For the text-containing cell, return its midpoint in (x, y) coordinate format. 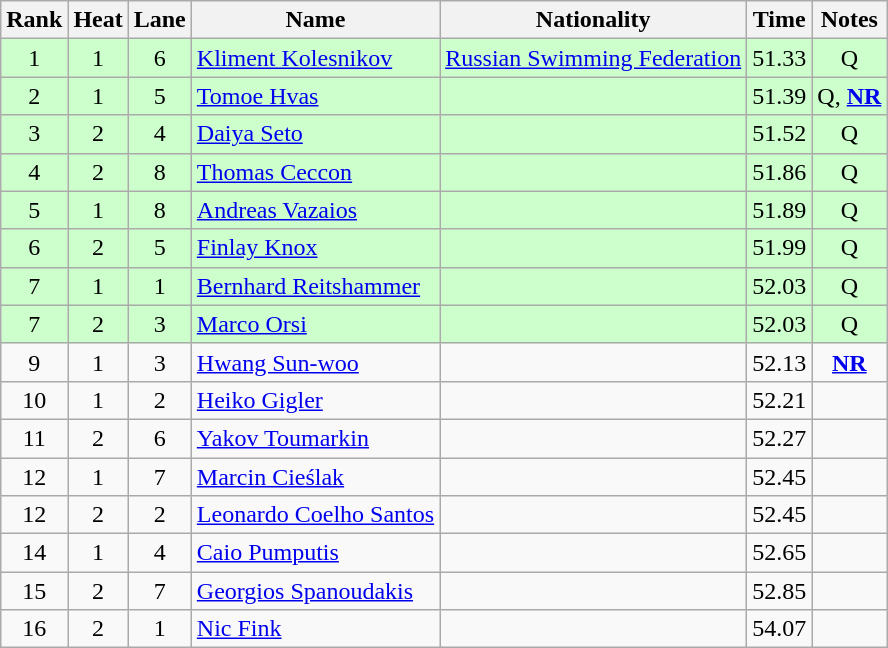
Andreas Vazaios (315, 210)
15 (34, 591)
51.52 (780, 134)
Yakov Toumarkin (315, 438)
Time (780, 20)
16 (34, 629)
Heat (98, 20)
14 (34, 553)
52.13 (780, 362)
52.85 (780, 591)
Leonardo Coelho Santos (315, 515)
Q, NR (850, 96)
NR (850, 362)
Lane (160, 20)
52.65 (780, 553)
Rank (34, 20)
Heiko Gigler (315, 400)
Nic Fink (315, 629)
Kliment Kolesnikov (315, 58)
9 (34, 362)
Daiya Seto (315, 134)
Marcin Cieślak (315, 477)
Finlay Knox (315, 248)
11 (34, 438)
51.86 (780, 172)
Georgios Spanoudakis (315, 591)
Marco Orsi (315, 324)
51.89 (780, 210)
51.33 (780, 58)
Hwang Sun-woo (315, 362)
Bernhard Reitshammer (315, 286)
Thomas Ceccon (315, 172)
Nationality (594, 20)
Name (315, 20)
Russian Swimming Federation (594, 58)
Tomoe Hvas (315, 96)
54.07 (780, 629)
10 (34, 400)
Caio Pumputis (315, 553)
51.39 (780, 96)
52.21 (780, 400)
Notes (850, 20)
52.27 (780, 438)
51.99 (780, 248)
